For the text-containing cell, return its midpoint in [X, Y] coordinate format. 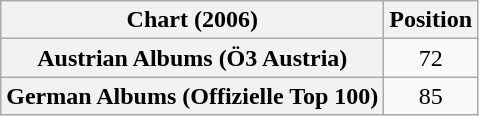
Chart (2006) [192, 20]
72 [431, 58]
Position [431, 20]
85 [431, 96]
German Albums (Offizielle Top 100) [192, 96]
Austrian Albums (Ö3 Austria) [192, 58]
